Return the (x, y) coordinate for the center point of the cell that contains the specified text.  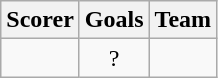
? (114, 58)
Team (183, 20)
Scorer (40, 20)
Goals (114, 20)
